Search for the cell housing the specified text and yield its [x, y] center coordinate. 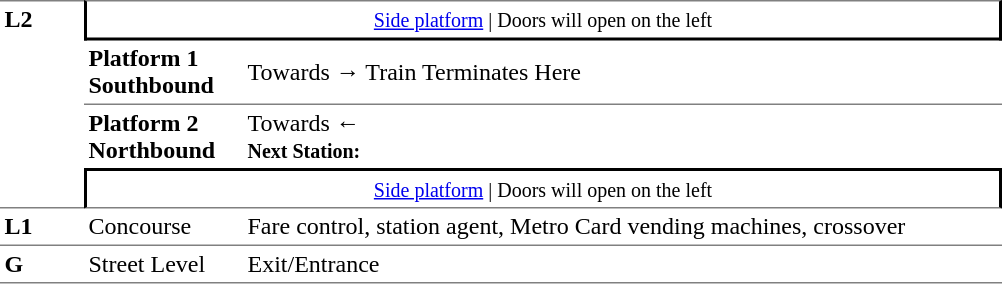
Exit/Entrance [622, 264]
Towards → Train Terminates Here [622, 72]
Towards ← Next Station: [622, 136]
Street Level [164, 264]
L1 [42, 226]
Platform 1Southbound [164, 72]
L2 [42, 104]
Platform 2Northbound [164, 136]
G [42, 264]
Concourse [164, 226]
Fare control, station agent, Metro Card vending machines, crossover [622, 226]
